Scan for the cell matching the given text and deliver its (x, y) coordinate at center. 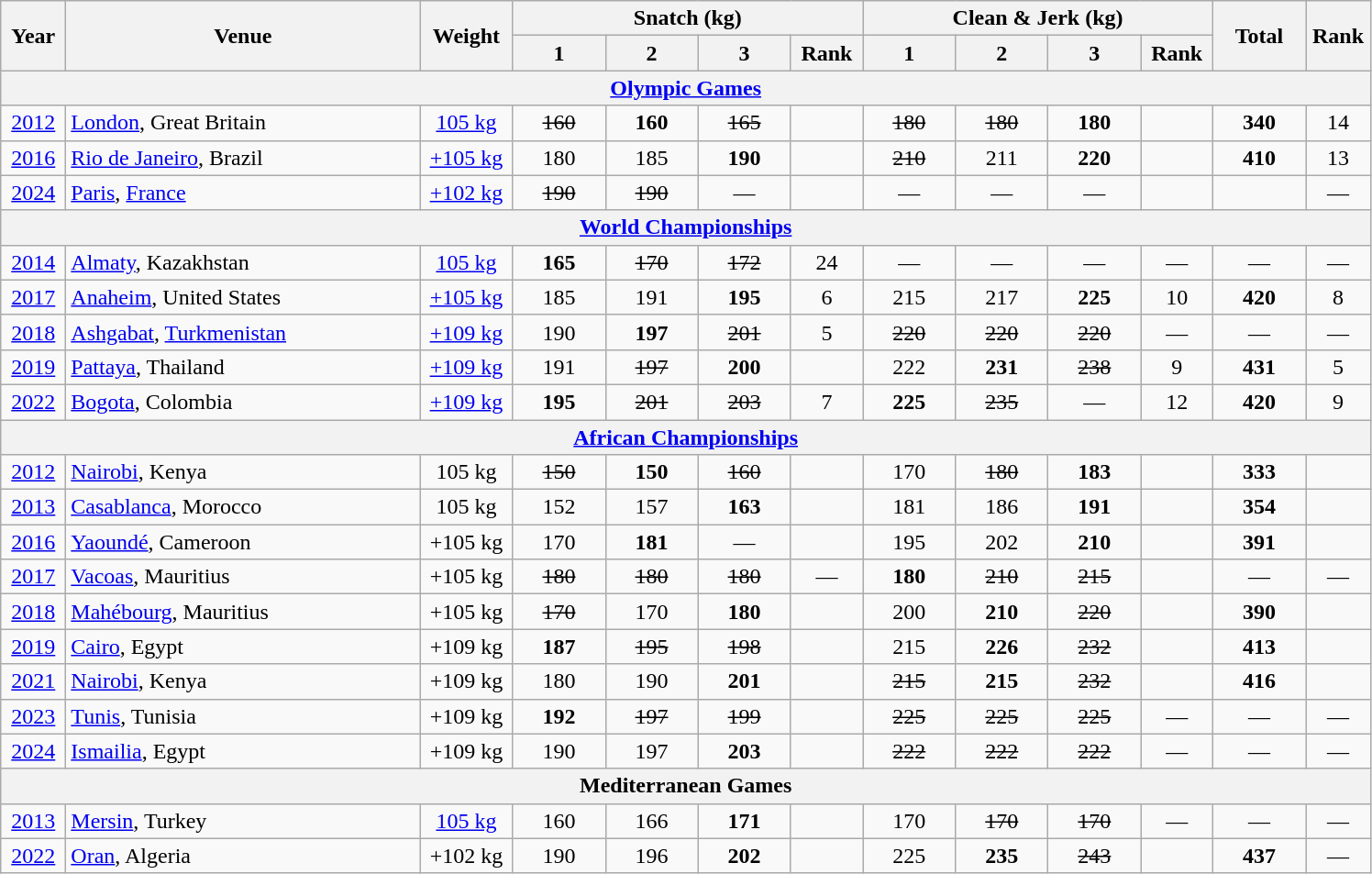
14 (1339, 123)
Oran, Algeria (243, 856)
231 (1001, 367)
152 (559, 507)
157 (651, 507)
390 (1258, 612)
431 (1258, 367)
243 (1095, 856)
238 (1095, 367)
Cairo, Egypt (243, 647)
Rio de Janeiro, Brazil (243, 158)
211 (1001, 158)
Yaoundé, Cameroon (243, 542)
7 (827, 402)
Ismailia, Egypt (243, 751)
172 (745, 262)
Vacoas, Mauritius (243, 577)
333 (1258, 472)
Weight (466, 36)
2021 (33, 681)
2014 (33, 262)
199 (745, 716)
8 (1339, 297)
196 (651, 856)
198 (745, 647)
10 (1178, 297)
24 (827, 262)
340 (1258, 123)
13 (1339, 158)
Total (1258, 36)
Olympic Games (686, 88)
Paris, France (243, 193)
413 (1258, 647)
2023 (33, 716)
226 (1001, 647)
183 (1095, 472)
London, Great Britain (243, 123)
World Championships (686, 227)
187 (559, 647)
166 (651, 821)
171 (745, 821)
African Championships (686, 437)
163 (745, 507)
Mahébourg, Mauritius (243, 612)
410 (1258, 158)
Mersin, Turkey (243, 821)
Tunis, Tunisia (243, 716)
354 (1258, 507)
Almaty, Kazakhstan (243, 262)
Mediterranean Games (686, 786)
217 (1001, 297)
Snatch (kg) (688, 18)
12 (1178, 402)
Bogota, Colombia (243, 402)
Pattaya, Thailand (243, 367)
437 (1258, 856)
6 (827, 297)
Anaheim, United States (243, 297)
Year (33, 36)
192 (559, 716)
391 (1258, 542)
186 (1001, 507)
Ashgabat, Turkmenistan (243, 332)
Clean & Jerk (kg) (1038, 18)
Casablanca, Morocco (243, 507)
416 (1258, 681)
Venue (243, 36)
